Pinpoint the cell where the given text exists, returning its (X, Y) midpoint coordinate. 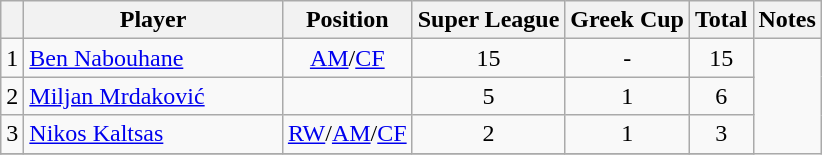
Super League (488, 20)
5 (488, 96)
Nikos Kaltsas (154, 134)
Total (721, 20)
Notes (787, 20)
Player (154, 20)
6 (721, 96)
Miljan Mrdaković (154, 96)
- (628, 58)
Greek Cup (628, 20)
Position (347, 20)
AM/CF (347, 58)
RW/AM/CF (347, 134)
Ben Nabouhane (154, 58)
